Search for the cell housing the specified text and yield its (x, y) center coordinate. 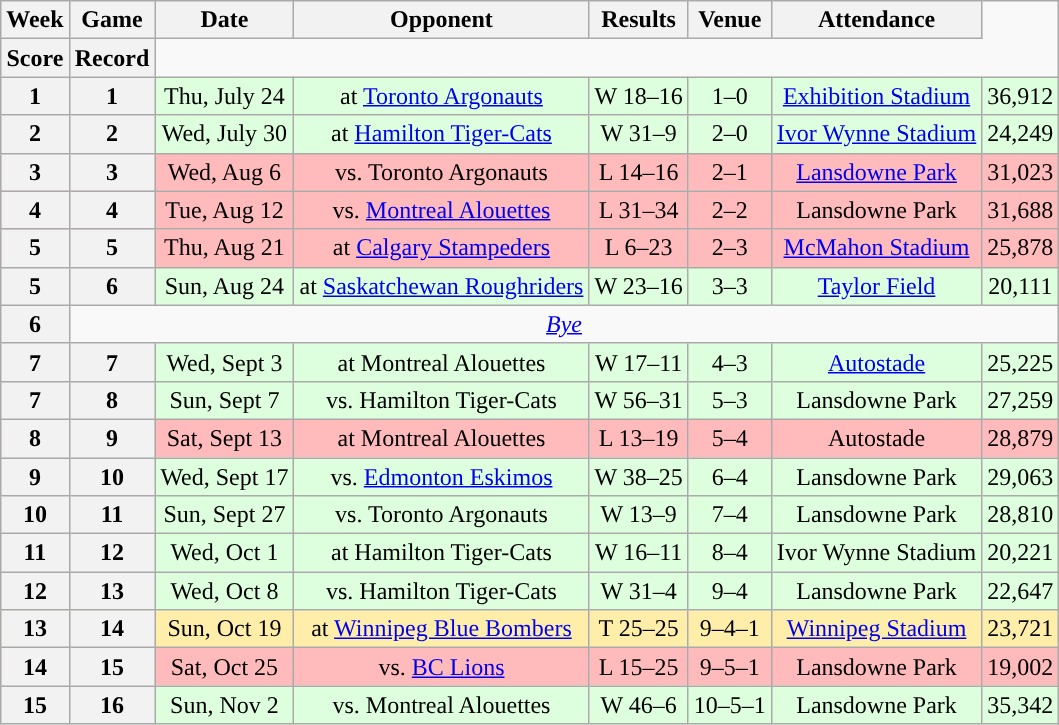
Wed, Sept 3 (224, 362)
23,721 (1020, 629)
27,259 (1020, 400)
Sat, Sept 13 (224, 438)
25,878 (1020, 248)
10–5–1 (730, 705)
20,111 (1020, 286)
W 16–11 (638, 553)
Sun, Sept 27 (224, 515)
24,249 (1020, 134)
Game (112, 20)
Record (112, 58)
L 13–19 (638, 438)
5–4 (730, 438)
Venue (730, 20)
35,342 (1020, 705)
McMahon Stadium (876, 248)
2–1 (730, 172)
Thu, Aug 21 (224, 248)
W 17–11 (638, 362)
vs. Edmonton Eskimos (442, 477)
Score (35, 58)
29,063 (1020, 477)
Exhibition Stadium (876, 96)
L 15–25 (638, 667)
Wed, Aug 6 (224, 172)
W 13–9 (638, 515)
Sun, Sept 7 (224, 400)
Taylor Field (876, 286)
L 6–23 (638, 248)
28,810 (1020, 515)
Sun, Oct 19 (224, 629)
36,912 (1020, 96)
at Calgary Stampeders (442, 248)
at Saskatchewan Roughriders (442, 286)
Wed, Oct 1 (224, 553)
W 56–31 (638, 400)
6–4 (730, 477)
Results (638, 20)
31,688 (1020, 210)
9–4 (730, 591)
5–3 (730, 400)
Bye (564, 324)
W 38–25 (638, 477)
9–5–1 (730, 667)
Wed, Sept 17 (224, 477)
3–3 (730, 286)
19,002 (1020, 667)
at Toronto Argonauts (442, 96)
9–4–1 (730, 629)
L 14–16 (638, 172)
20,221 (1020, 553)
Wed, July 30 (224, 134)
W 31–9 (638, 134)
Sat, Oct 25 (224, 667)
7–4 (730, 515)
L 31–34 (638, 210)
Tue, Aug 12 (224, 210)
W 31–4 (638, 591)
Opponent (442, 20)
2–2 (730, 210)
at Winnipeg Blue Bombers (442, 629)
Sun, Aug 24 (224, 286)
8–4 (730, 553)
Sun, Nov 2 (224, 705)
28,879 (1020, 438)
2–3 (730, 248)
T 25–25 (638, 629)
Date (224, 20)
Wed, Oct 8 (224, 591)
16 (112, 705)
31,023 (1020, 172)
Thu, July 24 (224, 96)
2–0 (730, 134)
W 23–16 (638, 286)
vs. BC Lions (442, 667)
4–3 (730, 362)
Attendance (876, 20)
W 18–16 (638, 96)
Week (35, 20)
1–0 (730, 96)
W 46–6 (638, 705)
25,225 (1020, 362)
22,647 (1020, 591)
Winnipeg Stadium (876, 629)
